Pinpoint the cell where the given text exists, returning its [x, y] midpoint coordinate. 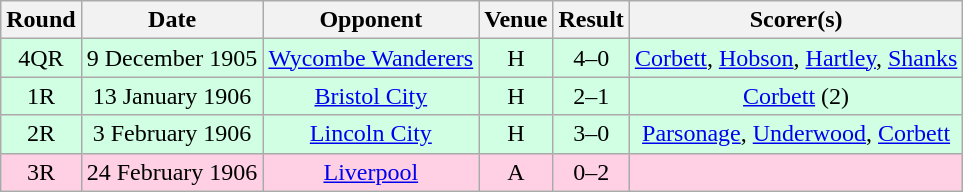
3R [41, 172]
Round [41, 20]
3–0 [591, 134]
Opponent [371, 20]
4–0 [591, 58]
Parsonage, Underwood, Corbett [796, 134]
Lincoln City [371, 134]
1R [41, 96]
Scorer(s) [796, 20]
Wycombe Wanderers [371, 58]
2R [41, 134]
Corbett, Hobson, Hartley, Shanks [796, 58]
24 February 1906 [172, 172]
Corbett (2) [796, 96]
9 December 1905 [172, 58]
Date [172, 20]
A [516, 172]
3 February 1906 [172, 134]
0–2 [591, 172]
Result [591, 20]
Venue [516, 20]
2–1 [591, 96]
4QR [41, 58]
Liverpool [371, 172]
13 January 1906 [172, 96]
Bristol City [371, 96]
